Return [X, Y] of the center of cell containing provided text 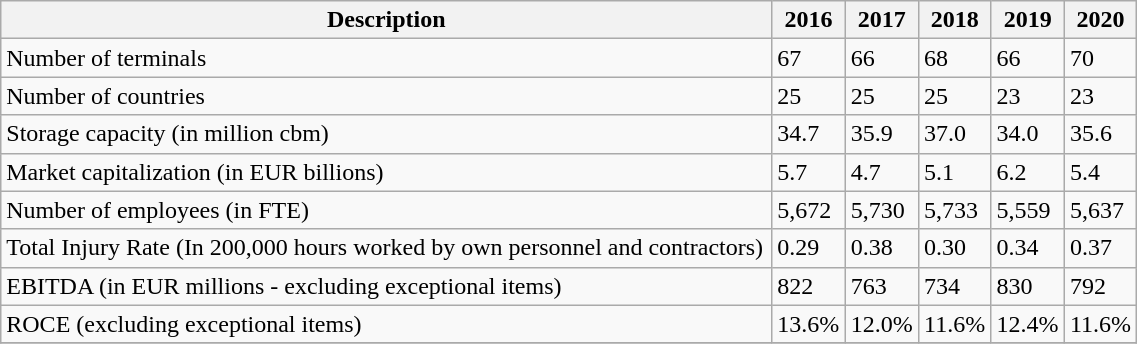
5.7 [808, 172]
Description [386, 20]
EBITDA (in EUR millions - excluding exceptional items) [386, 286]
35.6 [1100, 134]
2016 [808, 20]
2017 [882, 20]
822 [808, 286]
67 [808, 58]
5,559 [1028, 210]
Number of countries [386, 96]
5,730 [882, 210]
ROCE (excluding exceptional items) [386, 324]
37.0 [955, 134]
0.30 [955, 248]
4.7 [882, 172]
0.34 [1028, 248]
13.6% [808, 324]
Number of terminals [386, 58]
0.38 [882, 248]
792 [1100, 286]
0.29 [808, 248]
Number of employees (in FTE) [386, 210]
5,733 [955, 210]
6.2 [1028, 172]
734 [955, 286]
35.9 [882, 134]
34.7 [808, 134]
2019 [1028, 20]
2020 [1100, 20]
0.37 [1100, 248]
12.0% [882, 324]
70 [1100, 58]
5.4 [1100, 172]
2018 [955, 20]
763 [882, 286]
12.4% [1028, 324]
34.0 [1028, 134]
Storage capacity (in million cbm) [386, 134]
830 [1028, 286]
68 [955, 58]
Total Injury Rate (In 200,000 hours worked by own personnel and contractors) [386, 248]
5.1 [955, 172]
5,637 [1100, 210]
5,672 [808, 210]
Market capitalization (in EUR billions) [386, 172]
